Capture the cell that displays the provided text and extract its [X, Y] central coordinate. 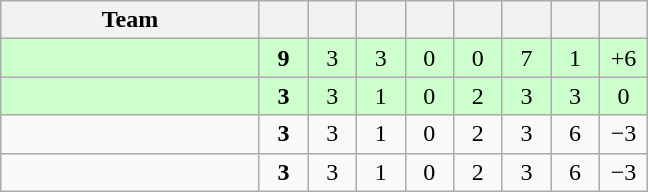
9 [284, 58]
7 [526, 58]
Team [130, 20]
+6 [624, 58]
